For the text-containing cell, return its midpoint in [X, Y] coordinate format. 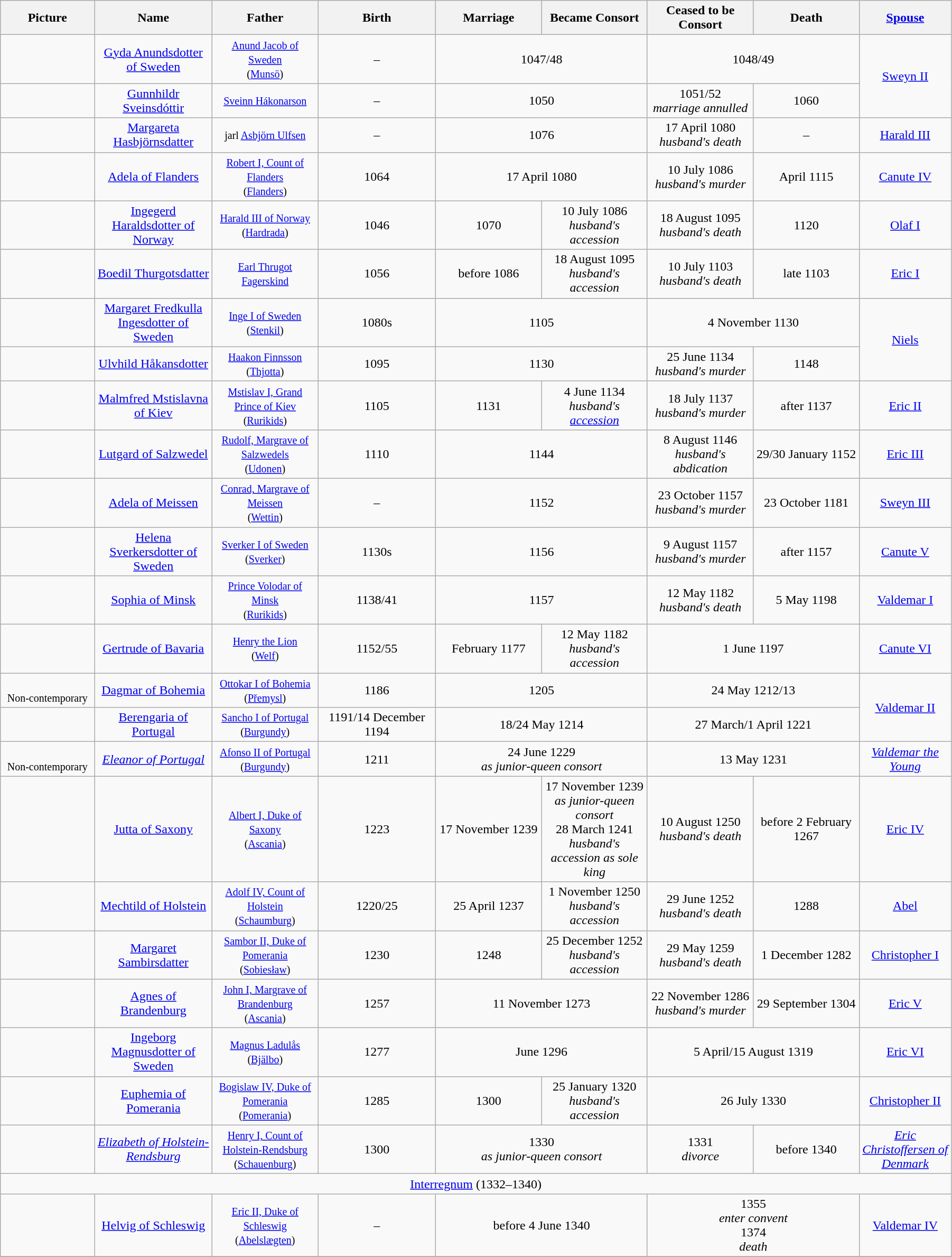
Eric III [905, 454]
Sweyn III [905, 502]
18 July 1137husband's murder [700, 405]
9 August 1157husband's murder [700, 552]
Birth [377, 18]
1051/52marriage annulled [700, 100]
Adela of Meissen [153, 502]
after 1137 [806, 405]
Prince Volodar of Minsk(Rurikids) [265, 600]
jarl Asbjörn Ulfsen [265, 135]
Abel [905, 906]
after 1157 [806, 552]
1248 [489, 955]
Olaf I [905, 225]
Name [153, 18]
1060 [806, 100]
Spouse [905, 18]
Gyda Anundsdotter of Sweden [153, 59]
Adela of Flanders [153, 176]
17 April 1080 [542, 176]
1138/41 [377, 600]
17 April 1080husband's death [700, 135]
Rudolf, Margrave of Salzwedels(Udonen) [265, 454]
John I, Margrave of Brandenburg(Ascania) [265, 1003]
1080s [377, 322]
Ceased to be Consort [700, 18]
Magnus Ladulås(Bjälbo) [265, 1052]
Sweyn II [905, 76]
25 December 1252husband's accession [594, 955]
1191/14 December 1194 [377, 725]
1 December 1282 [806, 955]
Ingegerd Haraldsdotter of Norway [153, 225]
Margaret Fredkulla Ingesdotter of Sweden [153, 322]
1152/55 [377, 649]
1076 [542, 135]
Gertrude of Bavaria [153, 649]
25 April 1237 [489, 906]
Eric V [905, 1003]
Earl Thrugot Fagerskind [265, 274]
Christopher II [905, 1101]
Agnes of Brandenburg [153, 1003]
5 May 1198 [806, 600]
10 July 1086husband's accession [594, 225]
Christopher I [905, 955]
1152 [542, 502]
1223 [377, 829]
1095 [377, 364]
Eric VI [905, 1052]
Euphemia of Pomerania [153, 1101]
4 November 1130 [753, 322]
June 1296 [542, 1052]
29/30 January 1152 [806, 454]
Valdemar I [905, 600]
1331divorce [700, 1149]
Niels [905, 339]
Albert I, Duke of Saxony(Ascania) [265, 829]
11 November 1273 [542, 1003]
1220/25 [377, 906]
Marriage [489, 18]
17 November 1239 [489, 829]
Gunnhildr Sveinsdóttir [153, 100]
1148 [806, 364]
Inge I of Sweden(Stenkil) [265, 322]
Death [806, 18]
Elizabeth of Holstein-Rendsburg [153, 1149]
1144 [542, 454]
February 1177 [489, 649]
1 June 1197 [753, 649]
Dagmar of Bohemia [153, 690]
Lutgard of Salzwedel [153, 454]
before 1086 [489, 274]
27 March/1 April 1221 [753, 725]
24 June 1229as junior-queen consort [542, 759]
1156 [542, 552]
1046 [377, 225]
Afonso II of Portugal(Burgundy) [265, 759]
Sveinn Hákonarson [265, 100]
Harald III [905, 135]
23 October 1181 [806, 502]
Henry the Lion(Welf) [265, 649]
Sverker I of Sweden(Sverker) [265, 552]
25 June 1134husband's murder [700, 364]
before 4 June 1340 [542, 1225]
17 November 1239as junior-queen consort28 March 1241husband's accession as sole king [594, 829]
late 1103 [806, 274]
22 November 1286husband's murder [700, 1003]
Eric IV [905, 829]
Canute V [905, 552]
Father [265, 18]
29 September 1304 [806, 1003]
10 July 1086husband's murder [700, 176]
24 May 1212/13 [753, 690]
1047/48 [542, 59]
Became Consort [594, 18]
29 May 1259husband's death [700, 955]
Sancho I of Portugal(Burgundy) [265, 725]
12 May 1182husband's accession [594, 649]
1186 [377, 690]
1288 [806, 906]
Margareta Hasbjörnsdatter [153, 135]
10 July 1103husband's death [700, 274]
1285 [377, 1101]
1205 [542, 690]
Interregnum (1332–1340) [476, 1184]
Henry I, Count of Holstein-Rendsburg(Schauenburg) [265, 1149]
before 1340 [806, 1149]
Ottokar I of Bohemia(Přemysl) [265, 690]
Jutta of Saxony [153, 829]
1330as junior-queen consort [542, 1149]
1056 [377, 274]
1277 [377, 1052]
1355enter convent1374death [753, 1225]
Eleanor of Portugal [153, 759]
Canute IV [905, 176]
1230 [377, 955]
Eric Christoffersen of Denmark [905, 1149]
25 January 1320husband's accession [594, 1101]
Helena Sverkersdotter of Sweden [153, 552]
Ulvhild Håkansdotter [153, 364]
Eric I [905, 274]
Anund Jacob of Sweden(Munsö) [265, 59]
26 July 1330 [753, 1101]
Boedil Thurgotsdatter [153, 274]
Ingeborg Magnusdotter of Sweden [153, 1052]
8 August 1146husband's abdication [700, 454]
5 April/15 August 1319 [753, 1052]
1211 [377, 759]
29 June 1252husband's death [700, 906]
10 August 1250husband's death [700, 829]
Sambor II, Duke of Pomerania(Sobiesław) [265, 955]
Picture [48, 18]
Eric II, Duke of Schleswig(Abelslægten) [265, 1225]
Mechtild of Holstein [153, 906]
Sophia of Minsk [153, 600]
1130 [542, 364]
18 August 1095husband's accession [594, 274]
before 2 February 1267 [806, 829]
Margaret Sambirsdatter [153, 955]
Valdemar the Young [905, 759]
1064 [377, 176]
1050 [542, 100]
1257 [377, 1003]
Conrad, Margrave of Meissen(Wettin) [265, 502]
Harald III of Norway(Hardrada) [265, 225]
Helvig of Schleswig [153, 1225]
1048/49 [753, 59]
Berengaria of Portugal [153, 725]
Mstislav I, Grand Prince of Kiev(Rurikids) [265, 405]
13 May 1231 [753, 759]
Eric II [905, 405]
Robert I, Count of Flanders(Flanders) [265, 176]
Bogislaw IV, Duke of Pomerania(Pomerania) [265, 1101]
18 August 1095 husband's death [700, 225]
1110 [377, 454]
18/24 May 1214 [542, 725]
April 1115 [806, 176]
4 June 1134husband's accession [594, 405]
1157 [542, 600]
1 November 1250husband's accession [594, 906]
Valdemar II [905, 707]
Valdemar IV [905, 1225]
1070 [489, 225]
1120 [806, 225]
1131 [489, 405]
Malmfred Mstislavna of Kiev [153, 405]
Haakon Finnsson(Thjotta) [265, 364]
Adolf IV, Count of Holstein(Schaumburg) [265, 906]
12 May 1182husband's death [700, 600]
1130s [377, 552]
23 October 1157husband's murder [700, 502]
Canute VI [905, 649]
